Pinpoint the cell where the given text exists, returning its [x, y] midpoint coordinate. 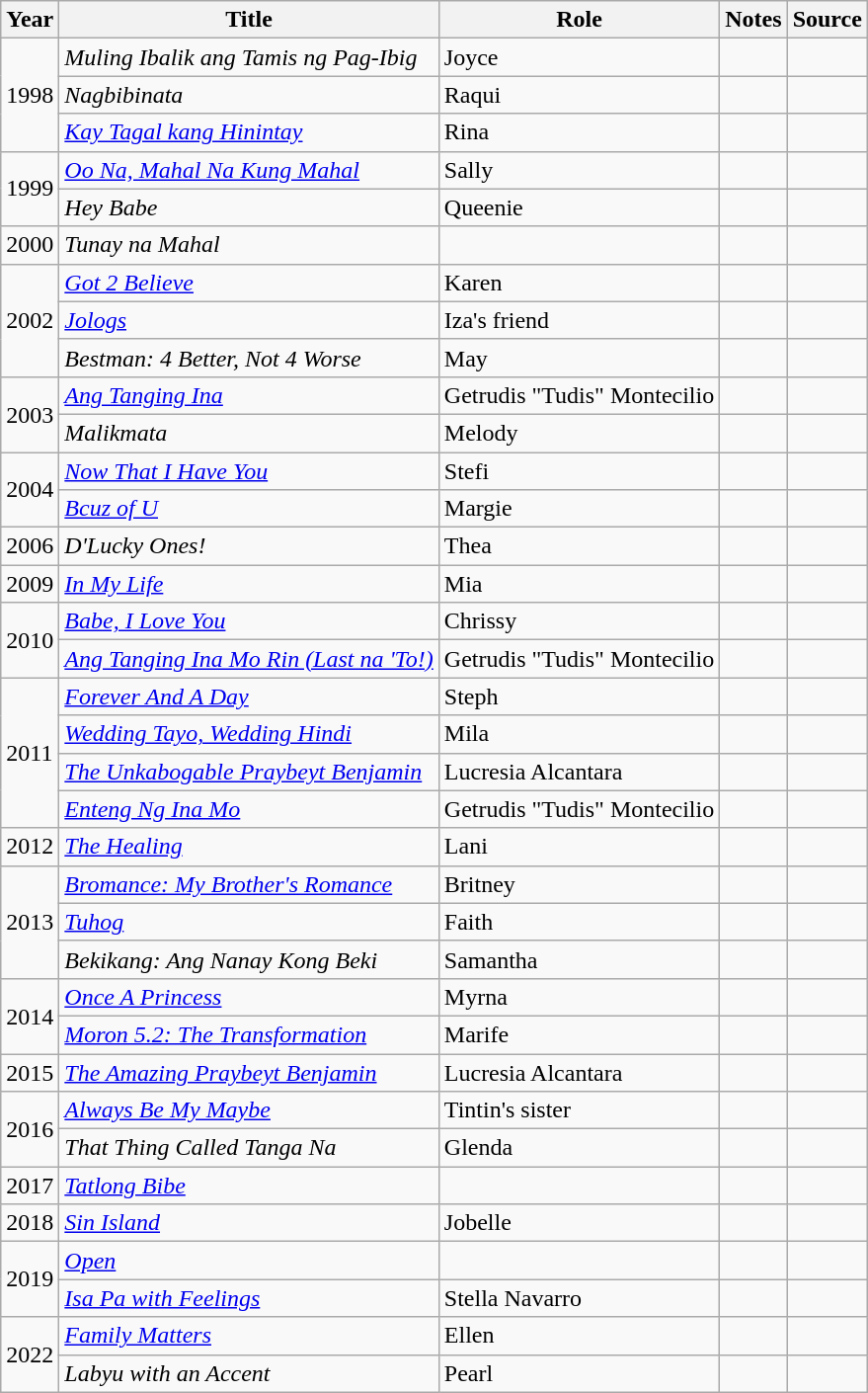
Glenda [579, 1148]
2018 [30, 1223]
Melody [579, 433]
2016 [30, 1129]
1998 [30, 95]
2012 [30, 847]
In My Life [249, 584]
Moron 5.2: The Transformation [249, 1034]
Rina [579, 132]
Tintin's sister [579, 1110]
Now That I Have You [249, 471]
Mia [579, 584]
Bcuz of U [249, 509]
Oo Na, Mahal Na Kung Mahal [249, 170]
Bromance: My Brother's Romance [249, 884]
Sin Island [249, 1223]
2010 [30, 640]
Lani [579, 847]
2002 [30, 320]
Family Matters [249, 1336]
2013 [30, 922]
2004 [30, 490]
Steph [579, 696]
Open [249, 1261]
Nagbibinata [249, 95]
That Thing Called Tanga Na [249, 1148]
Karen [579, 283]
Iza's friend [579, 320]
Wedding Tayo, Wedding Hindi [249, 734]
The Amazing Praybeyt Benjamin [249, 1072]
Britney [579, 884]
Labyu with an Accent [249, 1373]
Bestman: 4 Better, Not 4 Worse [249, 358]
Forever And A Day [249, 696]
Raqui [579, 95]
Ang Tanging Ina [249, 395]
Isa Pa with Feelings [249, 1298]
Enteng Ng Ina Mo [249, 809]
Myrna [579, 997]
Ellen [579, 1336]
2015 [30, 1072]
Malikmata [249, 433]
The Healing [249, 847]
Always Be My Maybe [249, 1110]
Title [249, 20]
2017 [30, 1186]
Sally [579, 170]
Queenie [579, 207]
Babe, I Love You [249, 621]
Pearl [579, 1373]
2000 [30, 245]
Chrissy [579, 621]
Role [579, 20]
Source [828, 20]
Thea [579, 546]
2022 [30, 1354]
Once A Princess [249, 997]
Bekikang: Ang Nanay Kong Beki [249, 959]
The Unkabogable Praybeyt Benjamin [249, 772]
2011 [30, 753]
Got 2 Believe [249, 283]
May [579, 358]
2006 [30, 546]
Samantha [579, 959]
Faith [579, 922]
Marife [579, 1034]
Tatlong Bibe [249, 1186]
2009 [30, 584]
Hey Babe [249, 207]
Mila [579, 734]
2014 [30, 1016]
Margie [579, 509]
Stefi [579, 471]
2019 [30, 1279]
Tunay na Mahal [249, 245]
D'Lucky Ones! [249, 546]
Jologs [249, 320]
Stella Navarro [579, 1298]
2003 [30, 414]
Tuhog [249, 922]
Jobelle [579, 1223]
Notes [753, 20]
Ang Tanging Ina Mo Rin (Last na 'To!) [249, 659]
Kay Tagal kang Hinintay [249, 132]
Muling Ibalik ang Tamis ng Pag-Ibig [249, 57]
Joyce [579, 57]
1999 [30, 189]
Year [30, 20]
